Scan for the cell matching the given text and deliver its (X, Y) coordinate at center. 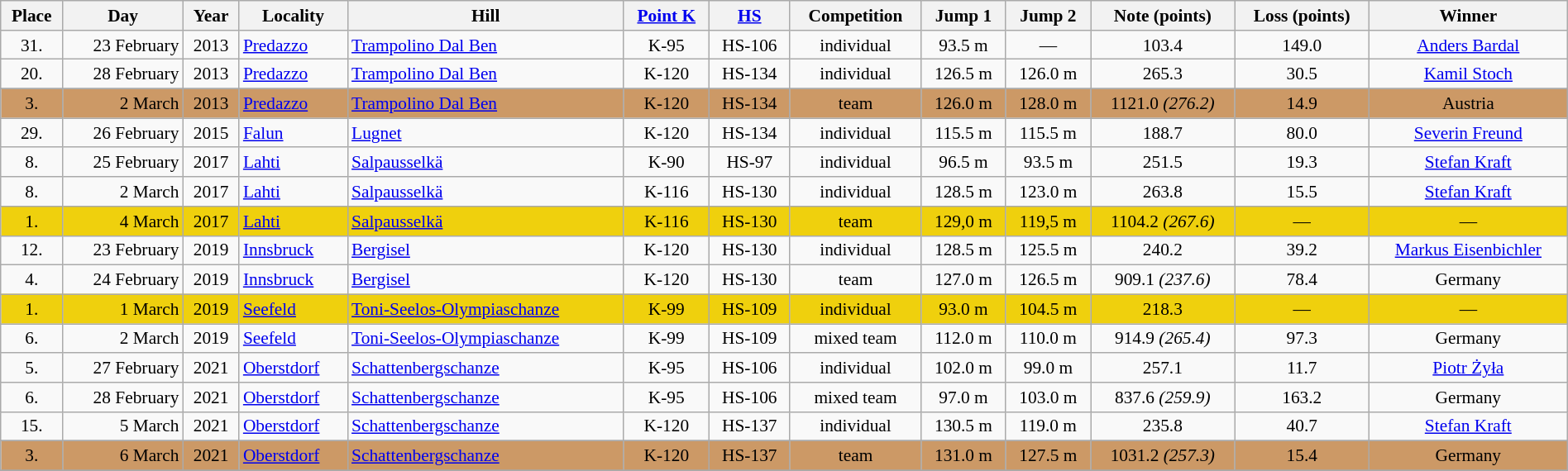
909.1 (237.6) (1163, 280)
97.3 (1302, 339)
27 February (123, 368)
80.0 (1302, 133)
Piotr Żyła (1468, 368)
Falun (293, 133)
Austria (1468, 104)
102.0 m (963, 368)
5 March (123, 426)
188.7 (1163, 133)
30.5 (1302, 74)
HS (749, 16)
20. (31, 74)
Jump 1 (963, 16)
15.5 (1302, 192)
119.0 m (1048, 426)
14.9 (1302, 104)
112.0 m (963, 339)
Lugnet (485, 133)
257.1 (1163, 368)
25 February (123, 163)
263.8 (1163, 192)
1031.2 (257.3) (1163, 456)
103.4 (1163, 45)
93.0 m (963, 309)
39.2 (1302, 250)
119,5 m (1048, 221)
Severin Freund (1468, 133)
129,0 m (963, 221)
Jump 2 (1048, 16)
15. (31, 426)
103.0 m (1048, 397)
11.7 (1302, 368)
12. (31, 250)
26 February (123, 133)
110.0 m (1048, 339)
99.0 m (1048, 368)
40.7 (1302, 426)
130.5 m (963, 426)
Winner (1468, 16)
24 February (123, 280)
Note (points) (1163, 16)
Locality (293, 16)
K-90 (667, 163)
1104.2 (267.6) (1163, 221)
Place (31, 16)
19.3 (1302, 163)
96.5 m (963, 163)
6 March (123, 456)
Hill (485, 16)
5. (31, 368)
131.0 m (963, 456)
163.2 (1302, 397)
31. (31, 45)
218.3 (1163, 309)
Point K (667, 16)
837.6 (259.9) (1163, 397)
Competition (855, 16)
1 March (123, 309)
HS-97 (749, 163)
128.0 m (1048, 104)
Loss (points) (1302, 16)
149.0 (1302, 45)
251.5 (1163, 163)
Kamil Stoch (1468, 74)
15.4 (1302, 456)
265.3 (1163, 74)
125.5 m (1048, 250)
104.5 m (1048, 309)
235.8 (1163, 426)
4. (31, 280)
Markus Eisenbichler (1468, 250)
97.0 m (963, 397)
240.2 (1163, 250)
127.5 m (1048, 456)
127.0 m (963, 280)
Day (123, 16)
914.9 (265.4) (1163, 339)
4 March (123, 221)
2015 (210, 133)
Anders Bardal (1468, 45)
Year (210, 16)
78.4 (1302, 280)
29. (31, 133)
1121.0 (276.2) (1163, 104)
123.0 m (1048, 192)
